Search for the cell housing the specified text and yield its [X, Y] center coordinate. 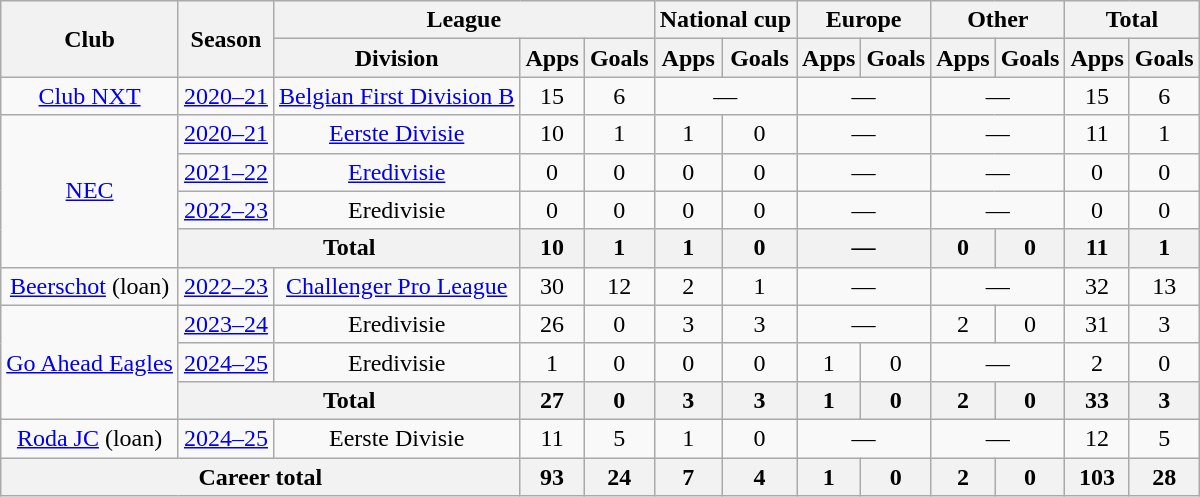
7 [688, 477]
4 [759, 477]
National cup [725, 20]
32 [1097, 286]
30 [552, 286]
103 [1097, 477]
2021–22 [226, 172]
33 [1097, 400]
NEC [90, 191]
13 [1164, 286]
Other [998, 20]
Challenger Pro League [396, 286]
Roda JC (loan) [90, 438]
League [464, 20]
Division [396, 58]
27 [552, 400]
31 [1097, 324]
Belgian First Division B [396, 96]
Career total [260, 477]
Season [226, 39]
Go Ahead Eagles [90, 362]
24 [619, 477]
26 [552, 324]
2023–24 [226, 324]
93 [552, 477]
28 [1164, 477]
Club NXT [90, 96]
Beerschot (loan) [90, 286]
Europe [864, 20]
Club [90, 39]
